From the cell containing the given text, extract its center point as [X, Y] coordinate. 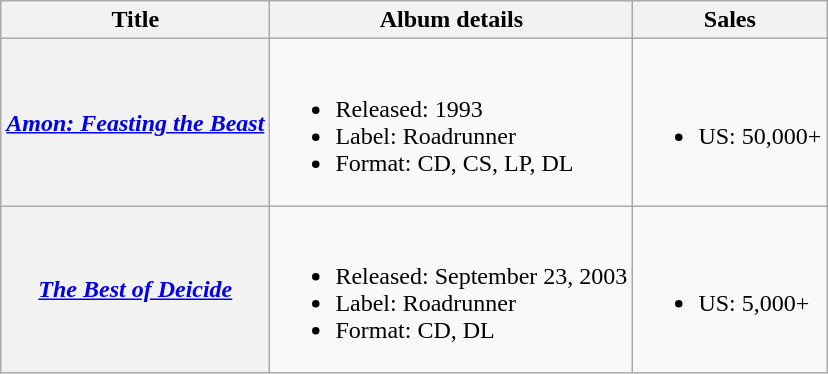
The Best of Deicide [136, 290]
Sales [730, 20]
Amon: Feasting the Beast [136, 122]
Released: September 23, 2003Label: RoadrunnerFormat: CD, DL [452, 290]
Released: 1993Label: RoadrunnerFormat: CD, CS, LP, DL [452, 122]
Album details [452, 20]
US: 50,000+ [730, 122]
US: 5,000+ [730, 290]
Title [136, 20]
